Determine the [x, y] coordinate at the center of the cell enclosing the given text.  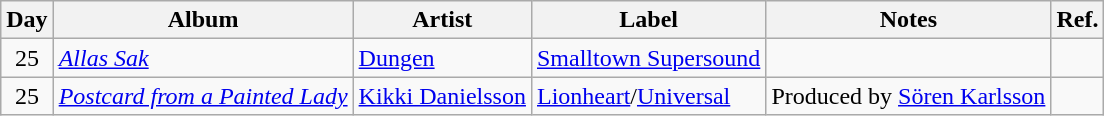
Allas Sak [203, 58]
Lionheart/Universal [648, 96]
Artist [442, 20]
Notes [908, 20]
Day [27, 20]
Album [203, 20]
Kikki Danielsson [442, 96]
Produced by Sören Karlsson [908, 96]
Smalltown Supersound [648, 58]
Postcard from a Painted Lady [203, 96]
Dungen [442, 58]
Ref. [1078, 20]
Label [648, 20]
